Output the [x, y] coordinate of the center of the cell containing the given text.  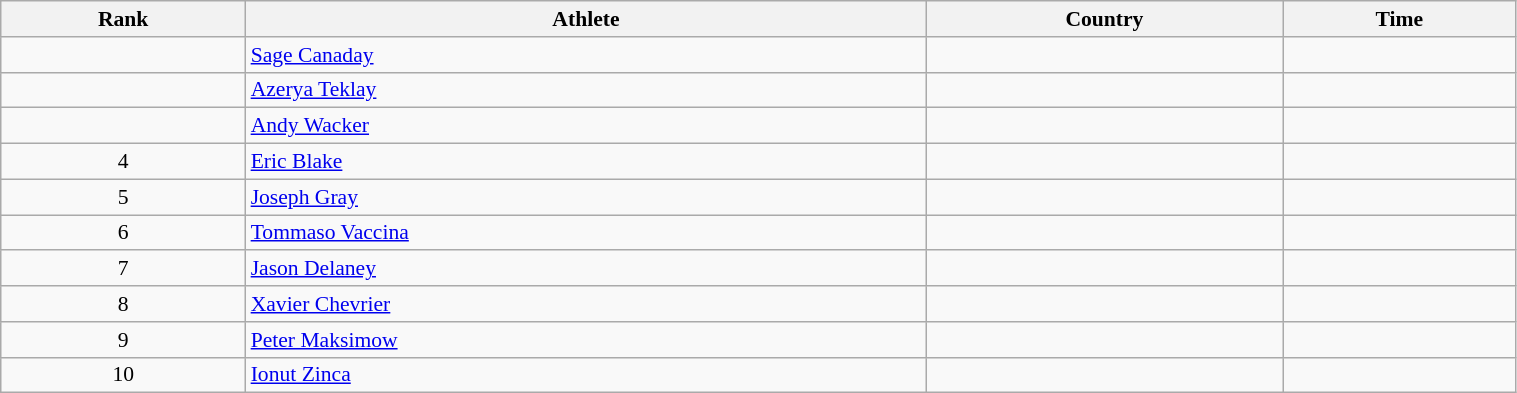
Ionut Zinca [586, 375]
Joseph Gray [586, 197]
Xavier Chevrier [586, 304]
10 [124, 375]
Jason Delaney [586, 269]
Azerya Teklay [586, 90]
Andy Wacker [586, 126]
Peter Maksimow [586, 340]
Sage Canaday [586, 55]
Eric Blake [586, 162]
Tommaso Vaccina [586, 233]
7 [124, 269]
Rank [124, 19]
5 [124, 197]
4 [124, 162]
Time [1400, 19]
Athlete [586, 19]
Country [1104, 19]
8 [124, 304]
6 [124, 233]
9 [124, 340]
